Capture the cell that displays the provided text and extract its [X, Y] central coordinate. 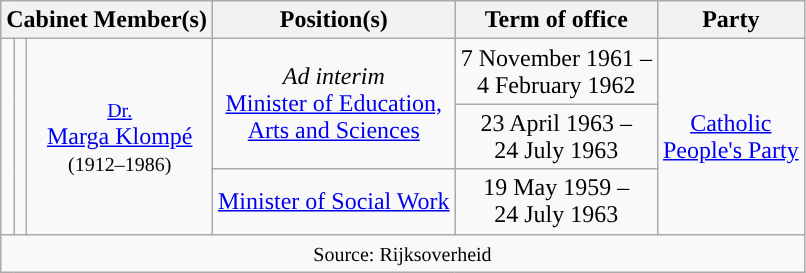
Ad interim Minister of Education, Arts and Sciences [334, 104]
Source: Rijksoverheid [402, 253]
Catholic People's Party [730, 136]
19 May 1959 – 24 July 1963 [556, 202]
Minister of Social Work [334, 202]
Cabinet Member(s) [107, 20]
Position(s) [334, 20]
23 April 1963 – 24 July 1963 [556, 136]
7 November 1961 – 4 February 1962 [556, 72]
Dr. Marga Klompé (1912–1986) [120, 136]
Term of office [556, 20]
Party [730, 20]
